Pinpoint the cell where the given text exists, returning its [X, Y] midpoint coordinate. 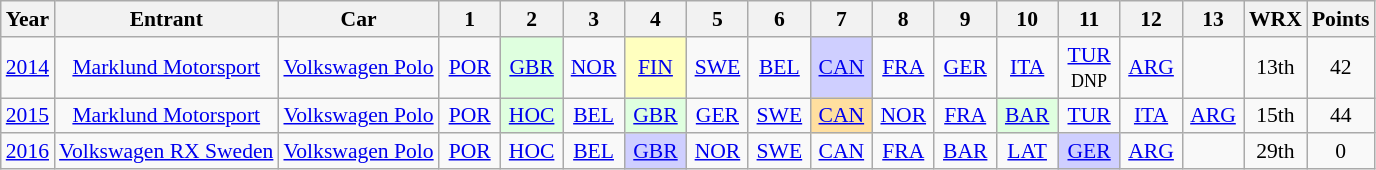
11 [1089, 19]
Points [1341, 19]
Car [358, 19]
FIN [656, 68]
Volkswagen RX Sweden [166, 152]
6 [779, 19]
8 [903, 19]
Entrant [166, 19]
4 [656, 19]
LAT [1027, 152]
2016 [28, 152]
TUR [1089, 116]
13th [1276, 68]
2015 [28, 116]
29th [1276, 152]
7 [841, 19]
3 [594, 19]
Year [28, 19]
9 [965, 19]
TURDNP [1089, 68]
WRX [1276, 19]
42 [1341, 68]
0 [1341, 152]
10 [1027, 19]
5 [717, 19]
2 [532, 19]
2014 [28, 68]
12 [1151, 19]
44 [1341, 116]
15th [1276, 116]
1 [470, 19]
13 [1213, 19]
